Detect which cell encompasses the target text, then output its (x, y) center coordinate. 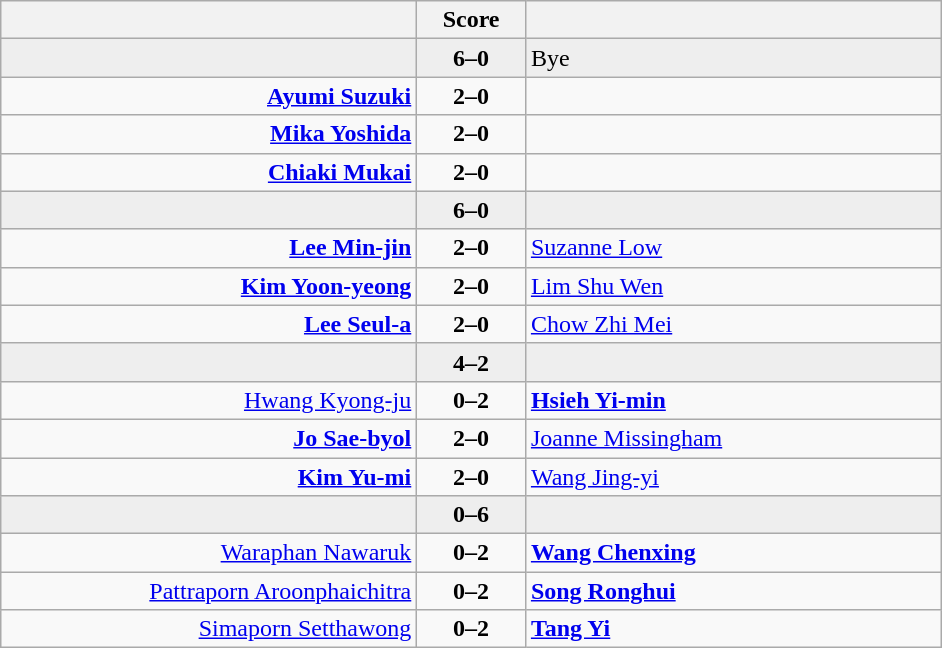
Waraphan Nawaruk (209, 553)
0–6 (472, 515)
Jo Sae-byol (209, 438)
Song Ronghui (733, 591)
Simaporn Setthawong (209, 629)
Ayumi Suzuki (209, 96)
Hsieh Yi-min (733, 400)
Bye (733, 58)
4–2 (472, 362)
Wang Chenxing (733, 553)
Chow Zhi Mei (733, 324)
Score (472, 20)
Hwang Kyong-ju (209, 400)
Lim Shu Wen (733, 286)
Kim Yoon-yeong (209, 286)
Kim Yu-mi (209, 477)
Joanne Missingham (733, 438)
Wang Jing-yi (733, 477)
Chiaki Mukai (209, 172)
Lee Min-jin (209, 248)
Tang Yi (733, 629)
Mika Yoshida (209, 134)
Lee Seul-a (209, 324)
Pattraporn Aroonphaichitra (209, 591)
Suzanne Low (733, 248)
